Return the [x, y] coordinate for the center point of the cell that contains the specified text.  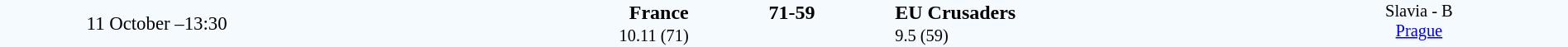
Slavia - B Prague [1419, 23]
9.5 (59) [1082, 36]
11 October –13:30 [157, 23]
10.11 (71) [501, 36]
EU Crusaders [1082, 12]
71-59 [791, 12]
France [501, 12]
